Determine the (X, Y) coordinate at the center of the cell enclosing the given text.  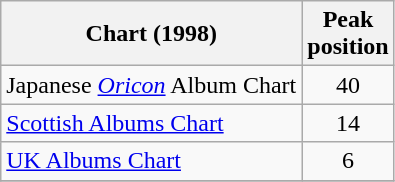
40 (348, 85)
Chart (1998) (152, 34)
UK Albums Chart (152, 161)
Scottish Albums Chart (152, 123)
14 (348, 123)
6 (348, 161)
Japanese Oricon Album Chart (152, 85)
Peakposition (348, 34)
